Identify which cell holds the provided text, then report its [x, y] central coordinate. 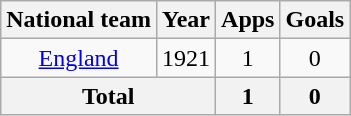
Year [186, 20]
Total [108, 96]
Apps [248, 20]
1921 [186, 58]
England [79, 58]
Goals [315, 20]
National team [79, 20]
